Scan for the cell matching the given text and deliver its [x, y] coordinate at center. 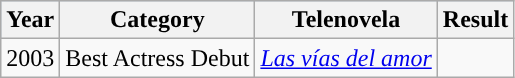
2003 [30, 58]
Category [158, 20]
Year [30, 20]
Result [475, 20]
Best Actress Debut [158, 58]
Telenovela [346, 20]
Las vías del amor [346, 58]
